Scan for the cell matching the given text and deliver its (x, y) coordinate at center. 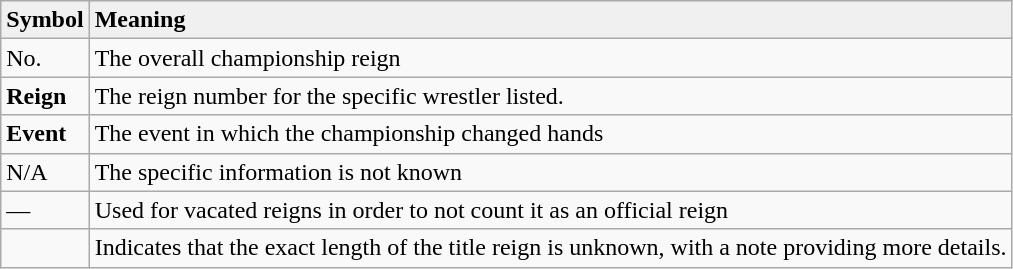
Used for vacated reigns in order to not count it as an official reign (550, 210)
The event in which the championship changed hands (550, 134)
No. (45, 58)
N/A (45, 172)
Reign (45, 96)
The specific information is not known (550, 172)
Meaning (550, 20)
The reign number for the specific wrestler listed. (550, 96)
— (45, 210)
Symbol (45, 20)
Indicates that the exact length of the title reign is unknown, with a note providing more details. (550, 248)
The overall championship reign (550, 58)
Event (45, 134)
